Output the (X, Y) coordinate of the center of the cell containing the given text.  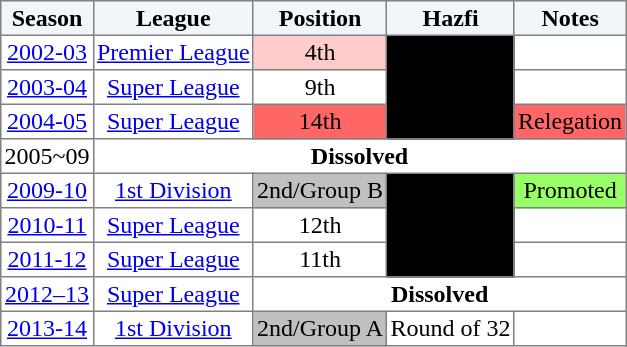
Season (47, 18)
2nd/Group A (320, 328)
11th (320, 259)
4th (320, 52)
Premier League (173, 52)
Position (320, 18)
2002-03 (47, 52)
2009-10 (47, 190)
14th (320, 121)
2011-12 (47, 259)
2012–13 (47, 294)
League (173, 18)
2003-04 (47, 87)
Round of 32 (451, 328)
Promoted (570, 190)
Hazfi (451, 18)
9th (320, 87)
2010-11 (47, 225)
2nd/Group B (320, 190)
12th (320, 225)
Notes (570, 18)
2013-14 (47, 328)
2004-05 (47, 121)
Relegation (570, 121)
2005~09 (47, 156)
